Find where the given text appears and provide that cell's center as (x, y) coordinate. 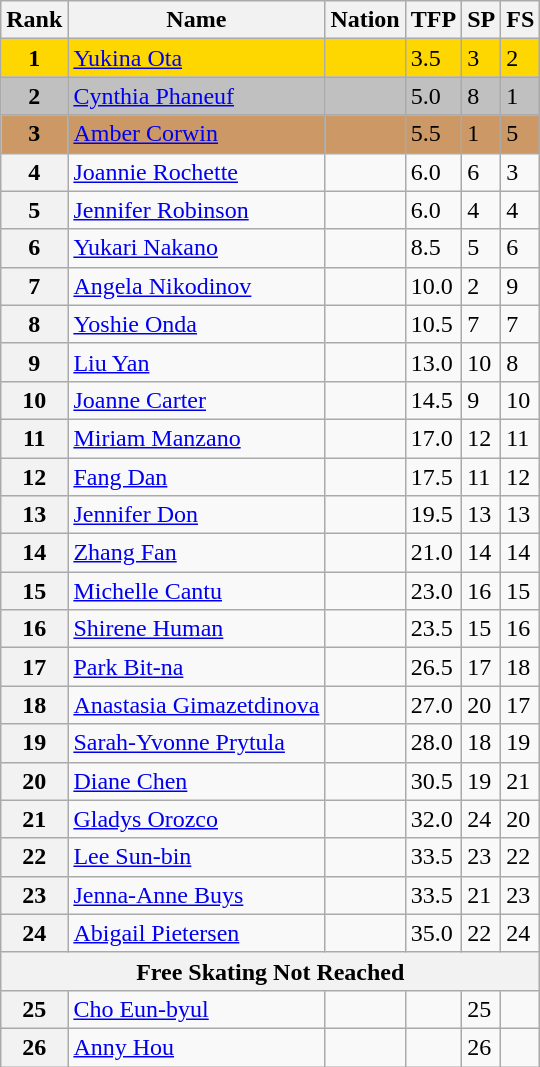
5.0 (433, 96)
Michelle Cantu (196, 591)
Amber Corwin (196, 134)
Yukari Nakano (196, 248)
26.5 (433, 667)
Zhang Fan (196, 553)
Anny Hou (196, 1047)
Abigail Pietersen (196, 933)
13.0 (433, 362)
27.0 (433, 705)
Name (196, 20)
Lee Sun-bin (196, 857)
17.0 (433, 438)
17.5 (433, 477)
Liu Yan (196, 362)
19.5 (433, 515)
Jennifer Don (196, 515)
10.0 (433, 286)
10.5 (433, 324)
3.5 (433, 58)
Free Skating Not Reached (270, 971)
5.5 (433, 134)
Yukina Ota (196, 58)
Yoshie Onda (196, 324)
Sarah-Yvonne Prytula (196, 743)
Nation (365, 20)
Gladys Orozco (196, 819)
Joanne Carter (196, 400)
32.0 (433, 819)
Jennifer Robinson (196, 210)
30.5 (433, 781)
23.0 (433, 591)
35.0 (433, 933)
Fang Dan (196, 477)
Cho Eun-byul (196, 1009)
Cynthia Phaneuf (196, 96)
Diane Chen (196, 781)
Angela Nikodinov (196, 286)
Shirene Human (196, 629)
FS (520, 20)
Anastasia Gimazetdinova (196, 705)
Jenna-Anne Buys (196, 895)
Rank (34, 20)
28.0 (433, 743)
Miriam Manzano (196, 438)
TFP (433, 20)
Joannie Rochette (196, 172)
23.5 (433, 629)
SP (482, 20)
Park Bit-na (196, 667)
14.5 (433, 400)
8.5 (433, 248)
21.0 (433, 553)
